Detect which cell encompasses the target text, then output its [X, Y] center coordinate. 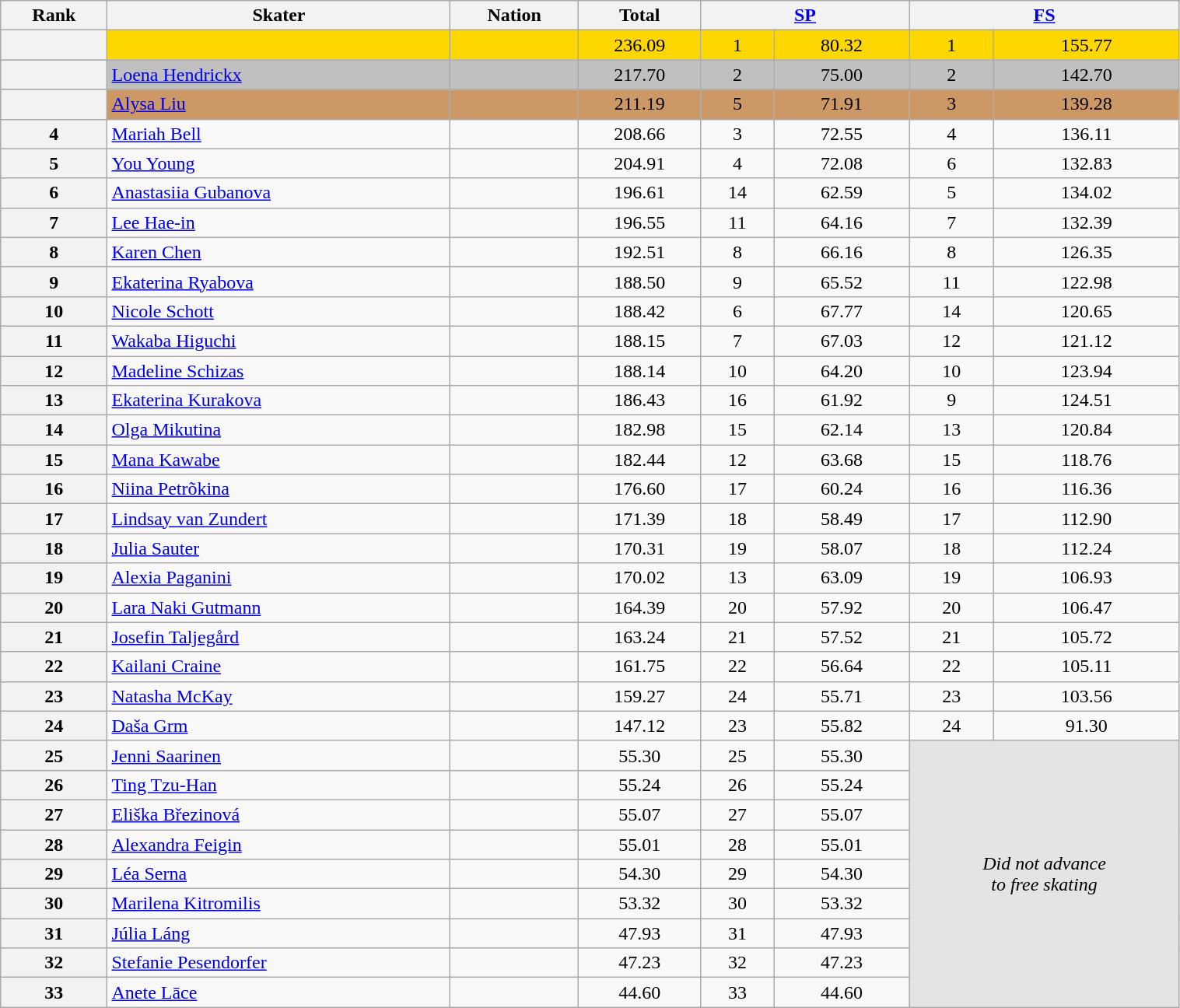
188.50 [639, 282]
192.51 [639, 252]
106.93 [1086, 578]
Did not advanceto free skating [1044, 874]
Nation [514, 16]
112.90 [1086, 519]
170.31 [639, 548]
Eliška Březinová [278, 814]
SP [805, 16]
211.19 [639, 104]
155.77 [1086, 45]
188.15 [639, 341]
Ekaterina Kurakova [278, 401]
196.61 [639, 193]
112.24 [1086, 548]
164.39 [639, 607]
71.91 [842, 104]
Skater [278, 16]
120.65 [1086, 311]
63.09 [842, 578]
217.70 [639, 75]
134.02 [1086, 193]
Mana Kawabe [278, 460]
60.24 [842, 489]
124.51 [1086, 401]
Nicole Schott [278, 311]
66.16 [842, 252]
176.60 [639, 489]
64.16 [842, 222]
132.83 [1086, 163]
Josefin Taljegård [278, 637]
Madeline Schizas [278, 371]
103.56 [1086, 696]
Alexandra Feigin [278, 844]
139.28 [1086, 104]
57.52 [842, 637]
62.59 [842, 193]
186.43 [639, 401]
161.75 [639, 667]
Júlia Láng [278, 933]
136.11 [1086, 134]
91.30 [1086, 726]
Wakaba Higuchi [278, 341]
63.68 [842, 460]
56.64 [842, 667]
75.00 [842, 75]
Julia Sauter [278, 548]
236.09 [639, 45]
116.36 [1086, 489]
57.92 [842, 607]
105.72 [1086, 637]
Rank [54, 16]
80.32 [842, 45]
Anete Lāce [278, 992]
182.98 [639, 430]
188.14 [639, 371]
118.76 [1086, 460]
Kailani Craine [278, 667]
Marilena Kitromilis [278, 904]
Lara Naki Gutmann [278, 607]
204.91 [639, 163]
123.94 [1086, 371]
55.71 [842, 696]
106.47 [1086, 607]
105.11 [1086, 667]
Total [639, 16]
196.55 [639, 222]
You Young [278, 163]
Ekaterina Ryabova [278, 282]
122.98 [1086, 282]
171.39 [639, 519]
208.66 [639, 134]
121.12 [1086, 341]
188.42 [639, 311]
72.55 [842, 134]
126.35 [1086, 252]
64.20 [842, 371]
159.27 [639, 696]
142.70 [1086, 75]
FS [1044, 16]
Lee Hae-in [278, 222]
Lindsay van Zundert [278, 519]
Anastasiia Gubanova [278, 193]
Karen Chen [278, 252]
Niina Petrõkina [278, 489]
Daša Grm [278, 726]
Jenni Saarinen [278, 755]
58.49 [842, 519]
72.08 [842, 163]
67.03 [842, 341]
163.24 [639, 637]
Léa Serna [278, 874]
182.44 [639, 460]
147.12 [639, 726]
61.92 [842, 401]
120.84 [1086, 430]
58.07 [842, 548]
Stefanie Pesendorfer [278, 963]
Alysa Liu [278, 104]
67.77 [842, 311]
62.14 [842, 430]
65.52 [842, 282]
Mariah Bell [278, 134]
Ting Tzu-Han [278, 785]
170.02 [639, 578]
Loena Hendrickx [278, 75]
Olga Mikutina [278, 430]
Alexia Paganini [278, 578]
132.39 [1086, 222]
Natasha McKay [278, 696]
55.82 [842, 726]
